Extract the [X, Y] coordinate from the center of the cell holding the provided text.  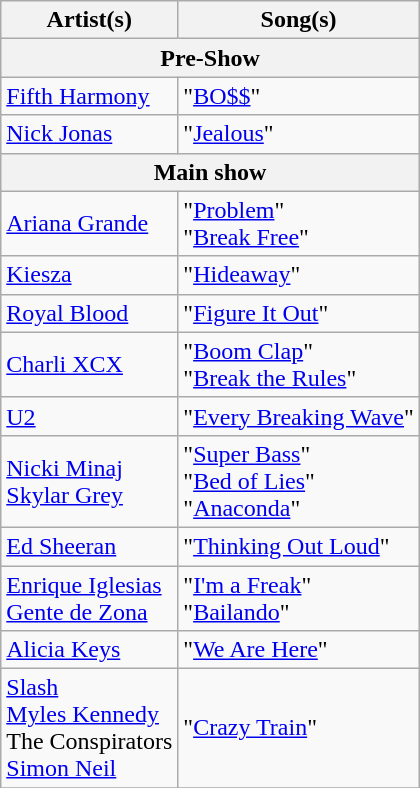
Ariana Grande [90, 224]
Charli XCX [90, 364]
Royal Blood [90, 313]
U2 [90, 416]
"Super Bass""Bed of Lies""Anaconda" [299, 481]
Enrique IglesiasGente de Zona [90, 598]
Alicia Keys [90, 650]
"Problem""Break Free" [299, 224]
"Thinking Out Loud" [299, 546]
Artist(s) [90, 20]
"Jealous" [299, 134]
Nicki MinajSkylar Grey [90, 481]
Song(s) [299, 20]
"I'm a Freak""Bailando" [299, 598]
"Crazy Train" [299, 728]
Fifth Harmony [90, 96]
SlashMyles KennedyThe ConspiratorsSimon Neil [90, 728]
"Hideaway" [299, 275]
"BO$$" [299, 96]
Nick Jonas [90, 134]
Ed Sheeran [90, 546]
"Boom Clap""Break the Rules" [299, 364]
Kiesza [90, 275]
"Every Breaking Wave" [299, 416]
Main show [210, 172]
"We Are Here" [299, 650]
Pre-Show [210, 58]
"Figure It Out" [299, 313]
